Pinpoint the cell where the given text exists, returning its [X, Y] midpoint coordinate. 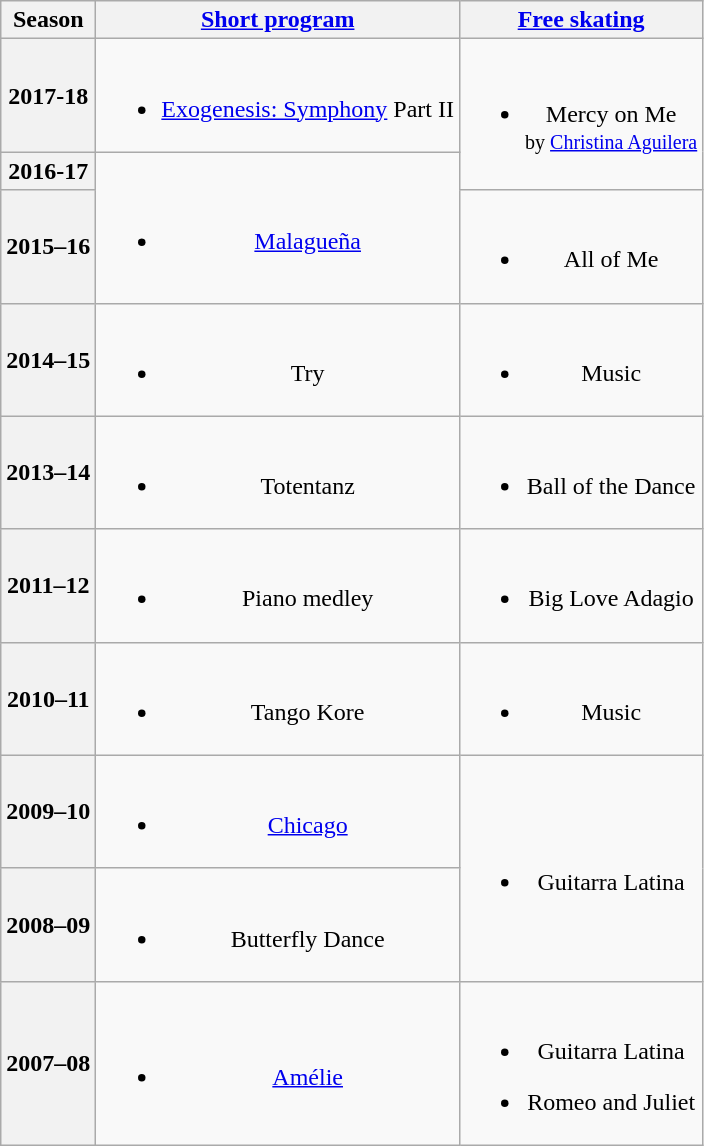
Piano medley [278, 586]
2014–15 [48, 360]
2013–14 [48, 472]
2016-17 [48, 171]
Mercy on Meby Christina Aguilera [582, 114]
Season [48, 20]
2011–12 [48, 586]
2015–16 [48, 246]
Guitarra Latina Romeo and Juliet [582, 1063]
2017-18 [48, 96]
Free skating [582, 20]
All of Me [582, 246]
Big Love Adagio [582, 586]
2008–09 [48, 924]
2009–10 [48, 812]
Try [278, 360]
Tango Kore [278, 698]
Exogenesis: Symphony Part II [278, 96]
Chicago [278, 812]
Guitarra Latina [582, 868]
Butterfly Dance [278, 924]
Ball of the Dance [582, 472]
Short program [278, 20]
Totentanz [278, 472]
2010–11 [48, 698]
2007–08 [48, 1063]
Amélie [278, 1063]
Malagueña [278, 228]
